Return (X, Y) of the center of cell containing provided text 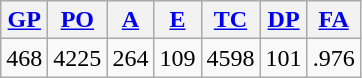
101 (284, 58)
468 (24, 58)
.976 (334, 58)
A (130, 20)
GP (24, 20)
264 (130, 58)
4225 (78, 58)
E (178, 20)
FA (334, 20)
TC (230, 20)
PO (78, 20)
DP (284, 20)
4598 (230, 58)
109 (178, 58)
